Capture the cell that displays the provided text and extract its [X, Y] central coordinate. 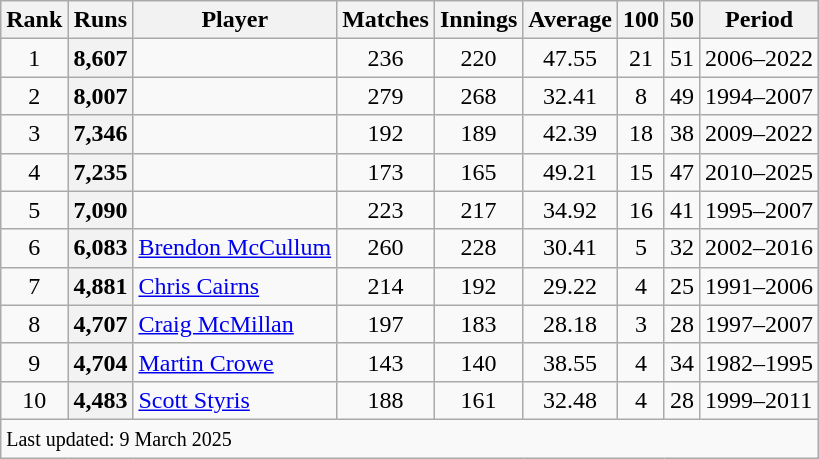
2002–2016 [758, 248]
42.39 [570, 134]
Rank [34, 20]
7,235 [100, 172]
25 [682, 286]
143 [386, 362]
228 [478, 248]
140 [478, 362]
10 [34, 400]
6,083 [100, 248]
4,483 [100, 400]
Innings [478, 20]
100 [640, 20]
2 [34, 96]
38.55 [570, 362]
18 [640, 134]
2009–2022 [758, 134]
Matches [386, 20]
217 [478, 210]
34 [682, 362]
28.18 [570, 324]
7,090 [100, 210]
1991–2006 [758, 286]
1997–2007 [758, 324]
Martin Crowe [235, 362]
189 [478, 134]
8,007 [100, 96]
Player [235, 20]
197 [386, 324]
Average [570, 20]
29.22 [570, 286]
1999–2011 [758, 400]
15 [640, 172]
7 [34, 286]
Craig McMillan [235, 324]
47.55 [570, 58]
220 [478, 58]
Chris Cairns [235, 286]
21 [640, 58]
30.41 [570, 248]
188 [386, 400]
Period [758, 20]
34.92 [570, 210]
223 [386, 210]
4,704 [100, 362]
1995–2007 [758, 210]
173 [386, 172]
2006–2022 [758, 58]
161 [478, 400]
7,346 [100, 134]
4,707 [100, 324]
183 [478, 324]
1982–1995 [758, 362]
50 [682, 20]
49.21 [570, 172]
6 [34, 248]
4,881 [100, 286]
41 [682, 210]
Scott Styris [235, 400]
32.41 [570, 96]
279 [386, 96]
47 [682, 172]
Brendon McCullum [235, 248]
Last updated: 9 March 2025 [410, 438]
1 [34, 58]
8,607 [100, 58]
Runs [100, 20]
51 [682, 58]
9 [34, 362]
16 [640, 210]
214 [386, 286]
2010–2025 [758, 172]
1994–2007 [758, 96]
38 [682, 134]
32 [682, 248]
268 [478, 96]
49 [682, 96]
165 [478, 172]
32.48 [570, 400]
260 [386, 248]
236 [386, 58]
